Search for the cell housing the specified text and yield its (X, Y) center coordinate. 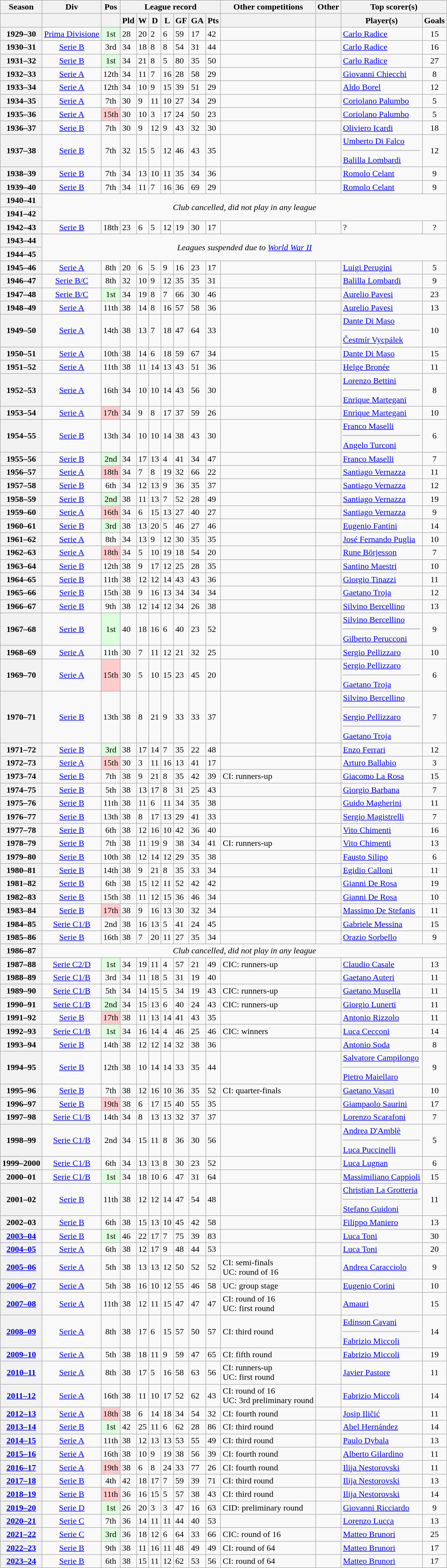
1974–75 (21, 790)
Giorgio Lunerti (381, 1004)
1934–35 (21, 101)
Filippo Maniero (381, 1222)
Christian La GrotteriaStefano Guidoni (381, 1199)
1937–38 (21, 150)
1996–97 (21, 1104)
Josip Iličić (381, 1414)
2008–09 (21, 1332)
CIC: round of 16 (268, 1535)
Top scorer(s) (394, 7)
1947–48 (21, 294)
Serie D (72, 1507)
Other (328, 7)
Player(s) (381, 20)
Claudio Casale (381, 964)
1968–69 (21, 652)
1971–72 (21, 750)
Orazio Sorbello (381, 937)
1959–60 (21, 512)
1958–59 (21, 499)
Lorenzo Lucca (381, 1521)
Goals (434, 20)
1960–61 (21, 526)
Gabriele Messina (381, 924)
1984–85 (21, 924)
Gaetano Vasari (381, 1090)
Div (72, 7)
2005–06 (21, 1267)
W (142, 20)
1997–98 (21, 1117)
Massimiliano Cappioli (381, 1176)
Dante Di Maso (381, 353)
Gaetano Troja (381, 593)
Silvino BercellinoSergio PellizzaroGaetano Troja (381, 717)
1976–77 (21, 817)
Javier Pastore (381, 1372)
75 (181, 1236)
D (155, 20)
Dante Di MasoČestmír Vycpálek (381, 331)
Helge Bronée (381, 367)
80 (181, 61)
CIC: winners (268, 1031)
League record (170, 7)
1933–34 (21, 87)
Franco Maselli (381, 459)
Andrea D'AmblèLuca Puccinelli (381, 1140)
Gaetano Auteri (381, 978)
2009–10 (21, 1354)
CI: round of 16UC: first round (268, 1304)
1988–89 (21, 978)
1930–31 (21, 47)
Sergio PellizzaroGaetano Troja (381, 675)
CI: round of 16UC: 3rd preliminary round (268, 1396)
Enrique Martegani (381, 413)
Aldo Borel (381, 87)
1972–73 (21, 763)
UC: group stage (268, 1286)
Season (21, 7)
Lorenzo Scarafoni (381, 1117)
1932–33 (21, 74)
1980–81 (21, 870)
1931–32 (21, 61)
1964–65 (21, 579)
1990–91 (21, 1004)
Other competitions (268, 7)
2 (155, 34)
2003–04 (21, 1236)
1954–55 (21, 436)
1966–67 (21, 606)
Andrea Caracciolo (381, 1267)
Pts (213, 20)
1951–52 (21, 367)
2002–03 (21, 1222)
Franco MaselliAngelo Turconi (381, 436)
4th (111, 1481)
2016–17 (21, 1467)
1981–82 (21, 884)
1941–42 (21, 214)
1936–37 (21, 128)
1929–30 (21, 34)
1945–46 (21, 268)
Giovanni Chiecchi (381, 74)
1946–47 (21, 281)
1995–96 (21, 1090)
1975–76 (21, 803)
Antonio Rizzolo (381, 1018)
CI: fifth round (268, 1354)
Massimo De Stefanis (381, 910)
2006–07 (21, 1286)
2010–11 (21, 1372)
Balilla Lombardi (381, 281)
2018–19 (21, 1494)
1942–43 (21, 227)
1955–56 (21, 459)
1992–93 (21, 1031)
2000–01 (21, 1176)
Lorenzo BettiniEnrique Martegani (381, 390)
1987–88 (21, 964)
1977–78 (21, 830)
Paulo Dybala (381, 1440)
1991–92 (21, 1018)
1986–87 (21, 951)
GF (181, 20)
Eugenio Corini (381, 1286)
1998–99 (21, 1140)
Luca Cecconi (381, 1031)
1999–2000 (21, 1163)
2022–23 (21, 1548)
1940–41 (21, 201)
1969–70 (21, 675)
Fausto Silipo (381, 857)
Sergio Pellizzaro (381, 652)
1965–66 (21, 593)
Pld (128, 20)
1967–68 (21, 629)
Giovanni Ricciardo (381, 1507)
1950–51 (21, 353)
1938–39 (21, 173)
Giacomo La Rosa (381, 776)
1939–40 (21, 187)
2017–18 (21, 1481)
77 (197, 1467)
Giorgio Barbana (381, 790)
1957–58 (21, 486)
José Fernando Puglia (381, 539)
1983–84 (21, 910)
2015–16 (21, 1454)
2013–14 (21, 1427)
Alberto Gilardino (381, 1454)
Rune Börjesson (381, 553)
1948–49 (21, 308)
Arturo Ballabio (381, 763)
1949–50 (21, 331)
67 (197, 353)
CID: preliminary round (268, 1507)
Guido Magherini (381, 803)
Sergio Magistrelli (381, 817)
2020–21 (21, 1521)
Abel Hernández (381, 1427)
1943–44 (21, 241)
2001–02 (21, 1199)
1963–64 (21, 566)
86 (213, 1427)
Leagues suspended due to World War II (244, 247)
GA (197, 20)
1993–94 (21, 1045)
Antonio Soda (381, 1045)
2012–13 (21, 1414)
1970–71 (21, 717)
Luca Lugnan (381, 1163)
2011–12 (21, 1396)
1985–86 (21, 937)
Salvatore CampilongoPietro Maiellaro (381, 1068)
Santino Maestri (381, 566)
1961–62 (21, 539)
Umberto Di FalcoBalilla Lombardi (381, 150)
2007–08 (21, 1304)
1989–90 (21, 991)
1944–45 (21, 254)
Serie C2/D (72, 964)
Edinson CavaniFabrizio Miccoli (381, 1332)
83 (213, 1236)
2014–15 (21, 1440)
Egidio Calloni (381, 870)
CI: runners-upUC: first round (268, 1372)
65 (213, 1354)
1982–83 (21, 897)
CI: quarter-finals (268, 1090)
1935–36 (21, 114)
Eugenio Fantini (381, 526)
Silvino BercellinoGilberto Perucconi (381, 629)
Amauri (381, 1304)
1956–57 (21, 472)
1978–79 (21, 843)
Luigi Perugini (381, 268)
69 (197, 187)
71 (213, 1481)
Enzo Ferrari (381, 750)
2004–05 (21, 1249)
2019–20 (21, 1507)
1962–63 (21, 553)
CI: semi-finalsUC: round of 16 (268, 1267)
Pos (111, 7)
Prima Divisione (72, 34)
2023–24 (21, 1561)
Silvino Bercellino (381, 606)
Giampaolo Saurini (381, 1104)
1973–74 (21, 776)
1994–95 (21, 1068)
1953–54 (21, 413)
1952–53 (21, 390)
Giorgio Tinazzi (381, 579)
2021–22 (21, 1535)
Oliviero Icardi (381, 128)
Gaetano Musella (381, 991)
1979–80 (21, 857)
L (167, 20)
